From the cell containing the given text, extract its center point as (X, Y) coordinate. 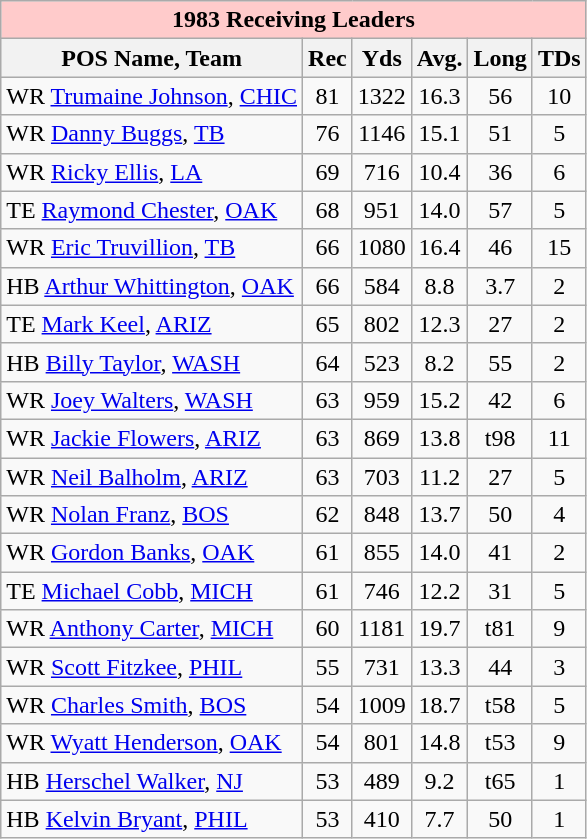
3.7 (500, 286)
14.8 (440, 743)
584 (382, 286)
t65 (500, 781)
959 (382, 400)
46 (500, 248)
716 (382, 172)
3 (559, 667)
802 (382, 324)
Yds (382, 58)
31 (500, 591)
15.2 (440, 400)
1983 Receiving Leaders (294, 20)
TE Mark Keel, ARIZ (152, 324)
51 (500, 134)
13.8 (440, 438)
t81 (500, 629)
TE Michael Cobb, MICH (152, 591)
HB Arthur Whittington, OAK (152, 286)
1322 (382, 96)
36 (500, 172)
12.2 (440, 591)
64 (328, 362)
1009 (382, 705)
57 (500, 210)
8.2 (440, 362)
WR Jackie Flowers, ARIZ (152, 438)
16.3 (440, 96)
16.4 (440, 248)
13.7 (440, 515)
WR Eric Truvillion, TB (152, 248)
HB Kelvin Bryant, PHIL (152, 819)
60 (328, 629)
951 (382, 210)
WR Scott Fitzkee, PHIL (152, 667)
4 (559, 515)
81 (328, 96)
801 (382, 743)
t58 (500, 705)
62 (328, 515)
WR Ricky Ellis, LA (152, 172)
HB Herschel Walker, NJ (152, 781)
76 (328, 134)
12.3 (440, 324)
Avg. (440, 58)
41 (500, 553)
44 (500, 667)
11 (559, 438)
703 (382, 477)
POS Name, Team (152, 58)
1080 (382, 248)
WR Gordon Banks, OAK (152, 553)
10.4 (440, 172)
TE Raymond Chester, OAK (152, 210)
65 (328, 324)
t98 (500, 438)
68 (328, 210)
8.8 (440, 286)
7.7 (440, 819)
Long (500, 58)
848 (382, 515)
t53 (500, 743)
WR Nolan Franz, BOS (152, 515)
HB Billy Taylor, WASH (152, 362)
42 (500, 400)
869 (382, 438)
15 (559, 248)
855 (382, 553)
731 (382, 667)
410 (382, 819)
523 (382, 362)
9.2 (440, 781)
56 (500, 96)
15.1 (440, 134)
1181 (382, 629)
WR Neil Balholm, ARIZ (152, 477)
1146 (382, 134)
489 (382, 781)
TDs (559, 58)
WR Joey Walters, WASH (152, 400)
19.7 (440, 629)
10 (559, 96)
WR Anthony Carter, MICH (152, 629)
13.3 (440, 667)
WR Danny Buggs, TB (152, 134)
Rec (328, 58)
746 (382, 591)
18.7 (440, 705)
11.2 (440, 477)
WR Trumaine Johnson, CHIC (152, 96)
WR Wyatt Henderson, OAK (152, 743)
WR Charles Smith, BOS (152, 705)
69 (328, 172)
